Return the (x, y) coordinate for the center point of the cell that contains the specified text.  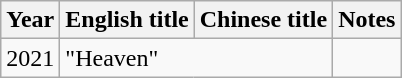
2021 (30, 58)
"Heaven" (196, 58)
Chinese title (263, 20)
Notes (367, 20)
English title (127, 20)
Year (30, 20)
